Extract the (X, Y) coordinate from the center of the cell holding the provided text.  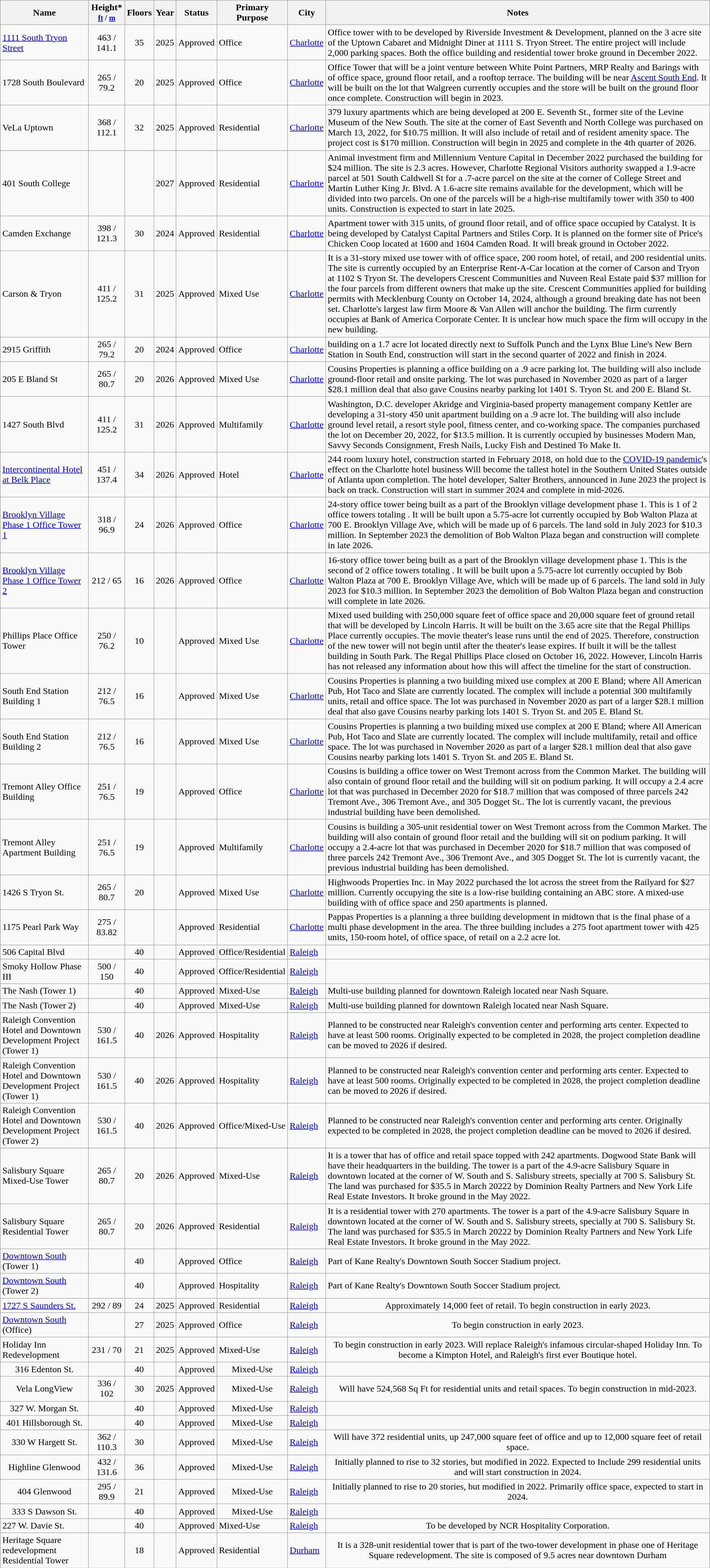
292 / 89 (107, 1305)
Raleigh Convention Hotel and Downtown Development Project (Tower 2) (45, 1125)
32 (139, 127)
212 / 65 (107, 580)
18 (139, 1550)
Year (165, 13)
401 South College (45, 183)
1111 South Tryon Street (45, 42)
Salisbury Square Mixed-Use Tower (45, 1176)
250 / 76.2 (107, 641)
506 Capital Blvd (45, 952)
Carson & Tryon (45, 294)
The Nash (Tower 1) (45, 991)
Initially planned to rise to 32 stories, but modified in 2022. Expected to Include 299 residential units and will start construction in 2024. (518, 1467)
Durham (306, 1550)
451 / 137.4 (107, 474)
275 / 83.82 (107, 927)
398 / 121.3 (107, 233)
Salisbury Square Residential Tower (45, 1226)
463 / 141.1 (107, 42)
Approximately 14,000 feet of retail. To begin construction in early 2023. (518, 1305)
327 W. Morgan St. (45, 1408)
27 (139, 1325)
333 S Dawson St. (45, 1511)
Floors (139, 13)
500 / 150 (107, 971)
1727 S Saunders St. (45, 1305)
35 (139, 42)
Smoky Hollow Phase III (45, 971)
432 / 131.6 (107, 1467)
Phillips Place Office Tower (45, 641)
1426 S Tryon St. (45, 892)
404 Glenwood (45, 1492)
Camden Exchange (45, 233)
10 (139, 641)
2915 Griffith (45, 349)
City (306, 13)
Will have 524,568 Sq Ft for residential units and retail spaces. To begin construction in mid-2023. (518, 1389)
330 W Hargett St. (45, 1442)
Vela LongView (45, 1389)
Heritage Square redevelopment Residential Tower (45, 1550)
316 Edenton St. (45, 1369)
34 (139, 474)
Tremont Alley Apartment Building (45, 847)
Downtown South (Tower 1) (45, 1261)
Brooklyn Village Phase 1 Office Tower 1 (45, 525)
The Nash (Tower 2) (45, 1005)
Primary Purpose (253, 13)
1427 South Blvd (45, 424)
Highline Glenwood (45, 1467)
318 / 96.9 (107, 525)
To begin construction in early 2023. (518, 1325)
Brooklyn Village Phase 1 Office Tower 2 (45, 580)
To be developed by NCR Hospitality Corporation. (518, 1526)
Status (196, 13)
VeLa Uptown (45, 127)
Intercontinental Hotel at Belk Place (45, 474)
295 / 89.9 (107, 1492)
Will have 372 residential units, up 247,000 square feet of office and up to 12,000 square feet of retail space. (518, 1442)
Initially planned to rise to 20 stories, but modified in 2022. Primarily office space, expected to start in 2024. (518, 1492)
South End Station Building 1 (45, 697)
Height*ft / m (107, 13)
1175 Pearl Park Way (45, 927)
1728 South Boulevard (45, 83)
336 / 102 (107, 1389)
362 / 110.3 (107, 1442)
401 Hillsborough St. (45, 1423)
Hotel (253, 474)
Notes (518, 13)
2027 (165, 183)
36 (139, 1467)
Office/Mixed-Use (253, 1125)
Holiday Inn Redevelopment (45, 1350)
231 / 70 (107, 1350)
Downtown South (Office) (45, 1325)
Name (45, 13)
Tremont Alley Office Building (45, 792)
227 W. Davie St. (45, 1526)
Downtown South (Tower 2) (45, 1286)
368 / 112.1 (107, 127)
205 E Bland St (45, 379)
South End Station Building 2 (45, 741)
